Output the (x, y) coordinate of the center of the cell containing the given text.  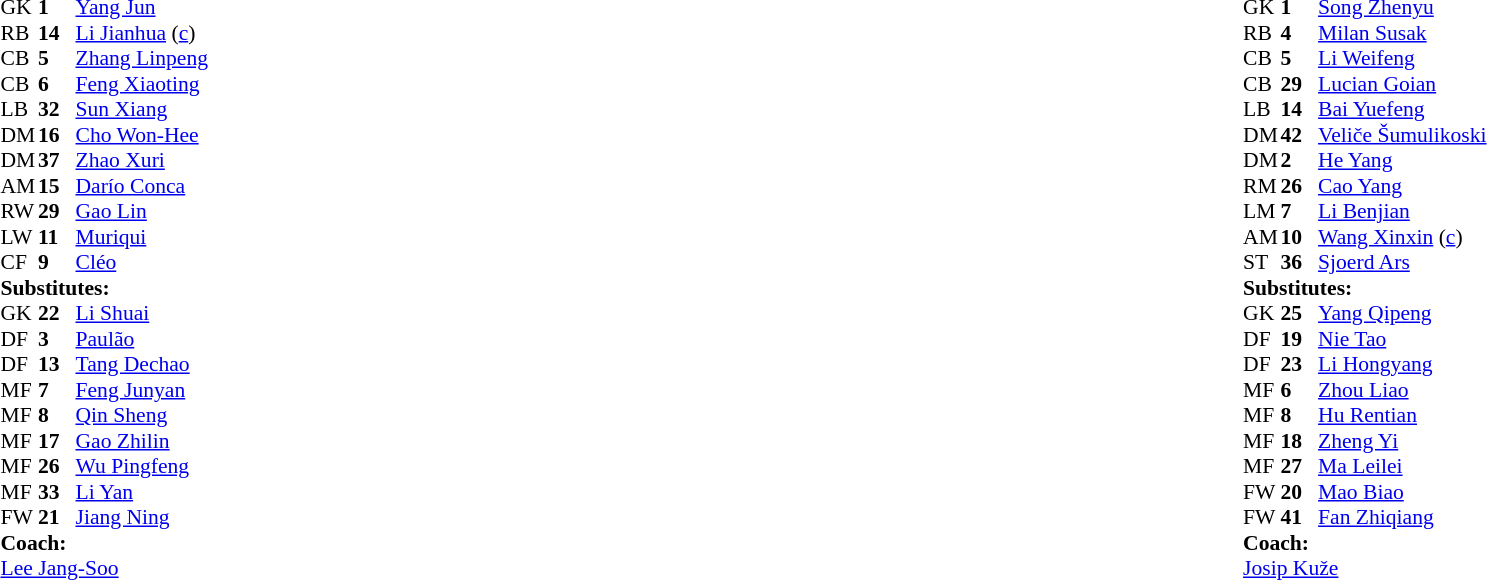
Li Jianhua (c) (142, 33)
He Yang (1402, 161)
16 (57, 135)
Li Hongyang (1402, 365)
Cléo (142, 263)
RM (1262, 186)
Zhang Linpeng (142, 59)
27 (1300, 467)
Gao Zhilin (142, 441)
21 (57, 517)
3 (57, 339)
Wu Pingfeng (142, 467)
Gao Lin (142, 211)
Lucian Goian (1402, 84)
Paulão (142, 339)
Zhou Liao (1402, 390)
36 (1300, 263)
Jiang Ning (142, 517)
4 (1300, 33)
Muriqui (142, 237)
22 (57, 313)
15 (57, 186)
Li Shuai (142, 313)
Darío Conca (142, 186)
Qin Sheng (142, 415)
32 (57, 109)
13 (57, 365)
Bai Yuefeng (1402, 109)
Li Yan (142, 492)
10 (1300, 237)
Li Weifeng (1402, 59)
Zheng Yi (1402, 441)
Zhao Xuri (142, 161)
20 (1300, 492)
Feng Xiaoting (142, 84)
Yang Qipeng (1402, 313)
Sun Xiang (142, 109)
33 (57, 492)
LM (1262, 211)
CF (19, 263)
Cho Won-Hee (142, 135)
LW (19, 237)
9 (57, 263)
Sjoerd Ars (1402, 263)
ST (1262, 263)
Feng Junyan (142, 390)
Cao Yang (1402, 186)
Milan Susak (1402, 33)
42 (1300, 135)
Nie Tao (1402, 339)
Li Benjian (1402, 211)
37 (57, 161)
Mao Biao (1402, 492)
23 (1300, 365)
Ma Leilei (1402, 467)
17 (57, 441)
19 (1300, 339)
2 (1300, 161)
Fan Zhiqiang (1402, 517)
Wang Xinxin (c) (1402, 237)
11 (57, 237)
41 (1300, 517)
18 (1300, 441)
25 (1300, 313)
Tang Dechao (142, 365)
RW (19, 211)
Hu Rentian (1402, 415)
Veliče Šumulikoski (1402, 135)
